Pinpoint the cell where the given text exists, returning its [x, y] midpoint coordinate. 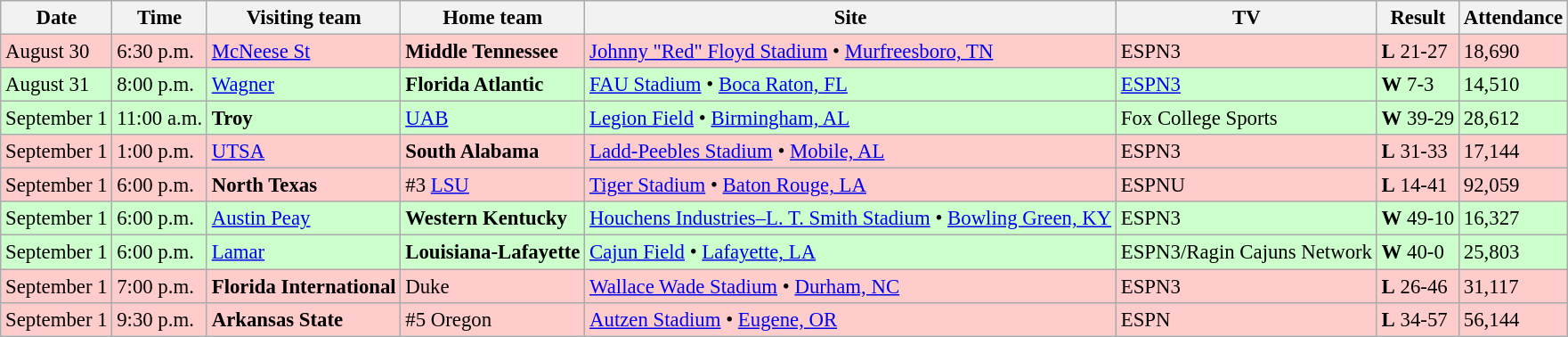
North Texas [304, 185]
W 40-0 [1418, 252]
L 34-57 [1418, 319]
August 31 [57, 85]
Legion Field • Birmingham, AL [851, 119]
South Alabama [493, 152]
Wagner [304, 85]
Fox College Sports [1247, 119]
W 39-29 [1418, 119]
17,144 [1514, 152]
92,059 [1514, 185]
14,510 [1514, 85]
FAU Stadium • Boca Raton, FL [851, 85]
#5 Oregon [493, 319]
UTSA [304, 152]
Louisiana-Lafayette [493, 252]
Middle Tennessee [493, 52]
Ladd-Peebles Stadium • Mobile, AL [851, 152]
ESPN [1247, 319]
L 14-41 [1418, 185]
McNeese St [304, 52]
16,327 [1514, 218]
Troy [304, 119]
56,144 [1514, 319]
Lamar [304, 252]
Houchens Industries–L. T. Smith Stadium • Bowling Green, KY [851, 218]
W 49-10 [1418, 218]
Autzen Stadium • Eugene, OR [851, 319]
Visiting team [304, 18]
L 26-46 [1418, 286]
9:30 p.m. [160, 319]
TV [1247, 18]
Johnny "Red" Floyd Stadium • Murfreesboro, TN [851, 52]
Western Kentucky [493, 218]
25,803 [1514, 252]
Austin Peay [304, 218]
31,117 [1514, 286]
Arkansas State [304, 319]
Date [57, 18]
1:00 p.m. [160, 152]
Attendance [1514, 18]
UAB [493, 119]
Florida Atlantic [493, 85]
Duke [493, 286]
28,612 [1514, 119]
Florida International [304, 286]
Home team [493, 18]
18,690 [1514, 52]
ESPN3/Ragin Cajuns Network [1247, 252]
#3 LSU [493, 185]
Result [1418, 18]
6:30 p.m. [160, 52]
8:00 p.m. [160, 85]
Wallace Wade Stadium • Durham, NC [851, 286]
11:00 a.m. [160, 119]
Cajun Field • Lafayette, LA [851, 252]
L 21-27 [1418, 52]
ESPNU [1247, 185]
W 7-3 [1418, 85]
August 30 [57, 52]
Tiger Stadium • Baton Rouge, LA [851, 185]
Site [851, 18]
L 31-33 [1418, 152]
7:00 p.m. [160, 286]
Time [160, 18]
